Search for the cell housing the specified text and yield its [x, y] center coordinate. 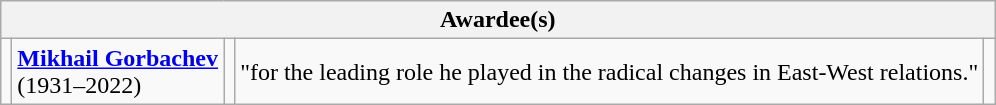
Mikhail Gorbachev(1931–2022) [118, 72]
"for the leading role he played in the radical changes in East-West relations." [610, 72]
Awardee(s) [498, 20]
